From the cell containing the given text, extract its center point as [X, Y] coordinate. 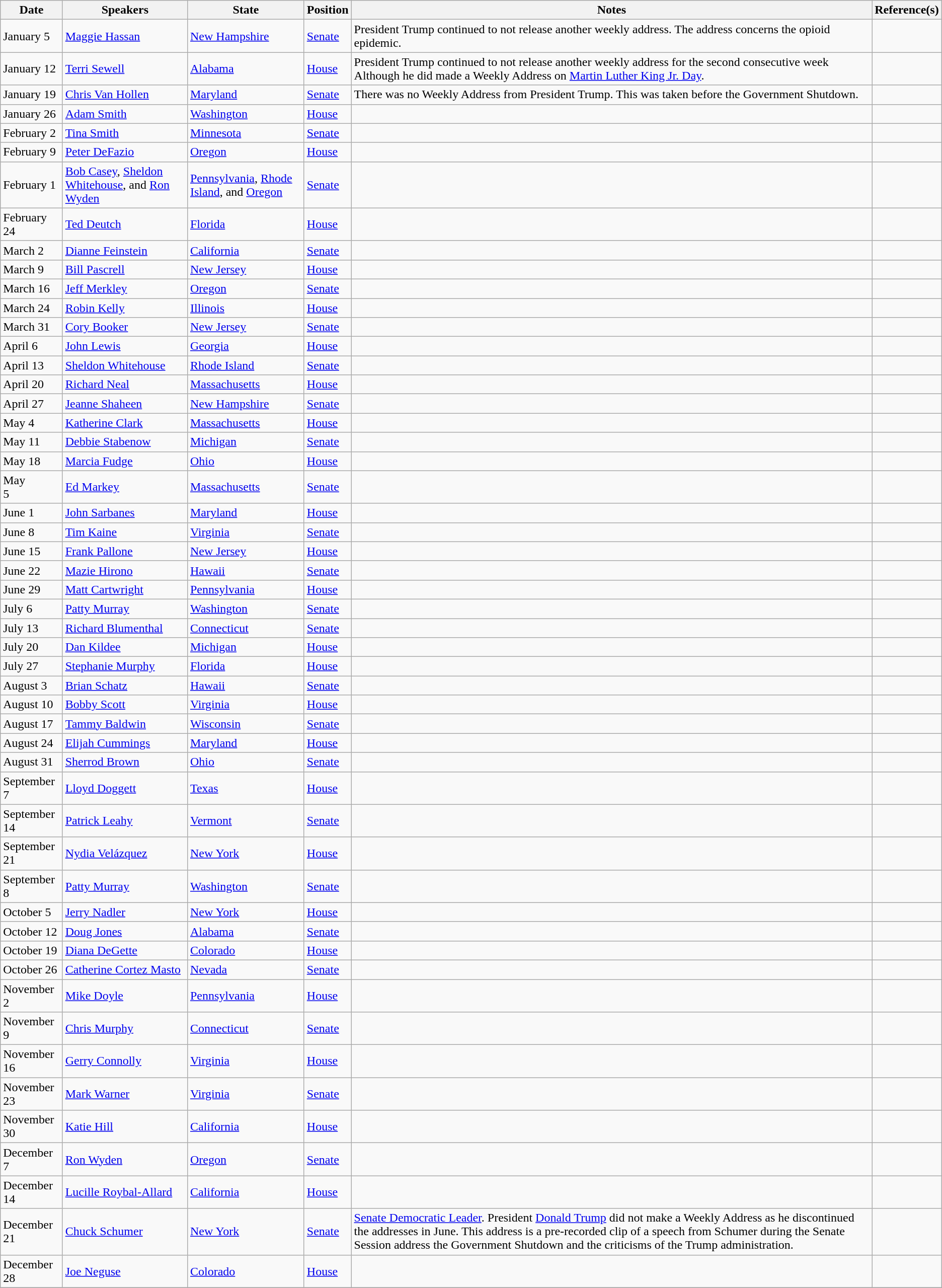
Gerry Connolly [125, 1061]
Doug Jones [125, 931]
Peter DeFazio [125, 152]
June 29 [31, 589]
June 1 [31, 513]
Elijah Cummings [125, 743]
March 2 [31, 250]
March 31 [31, 327]
Jerry Nadler [125, 912]
August 31 [31, 762]
Mark Warner [125, 1094]
Nevada [246, 969]
Bobby Scott [125, 705]
September 21 [31, 854]
Patrick Leahy [125, 820]
Debbie Stabenow [125, 442]
Illinois [246, 308]
Maggie Hassan [125, 36]
September 14 [31, 820]
August 3 [31, 686]
Chris Van Hollen [125, 95]
Catherine Cortez Masto [125, 969]
Matt Cartwright [125, 589]
January 26 [31, 114]
Dan Kildee [125, 647]
October 5 [31, 912]
Lucille Roybal-Allard [125, 1192]
February 2 [31, 133]
April 20 [31, 385]
Cory Booker [125, 327]
February 24 [31, 224]
Chuck Schumer [125, 1232]
Bob Casey, Sheldon Whitehouse, and Ron Wyden [125, 185]
November 16 [31, 1061]
Tina Smith [125, 133]
There was no Weekly Address from President Trump. This was taken before the Government Shutdown. [612, 95]
May 18 [31, 461]
January 5 [31, 36]
July 27 [31, 666]
Reference(s) [907, 10]
Jeff Merkley [125, 288]
October 19 [31, 950]
August 17 [31, 724]
Katie Hill [125, 1126]
Mazie Hirono [125, 570]
President Trump continued to not release another weekly address. The address concerns the opioid epidemic. [612, 36]
Brian Schatz [125, 686]
Frank Pallone [125, 551]
November 30 [31, 1126]
May5 [31, 487]
March 24 [31, 308]
Date [31, 10]
Jeanne Shaheen [125, 404]
Nydia Velázquez [125, 854]
May 11 [31, 442]
Tammy Baldwin [125, 724]
March 16 [31, 288]
November 2 [31, 996]
Lloyd Doggett [125, 788]
Georgia [246, 346]
Marcia Fudge [125, 461]
November 23 [31, 1094]
December 14 [31, 1192]
Wisconsin [246, 724]
December 28 [31, 1271]
March 9 [31, 269]
Sheldon Whitehouse [125, 365]
Position [328, 10]
Stephanie Murphy [125, 666]
John Lewis [125, 346]
July 6 [31, 609]
September 7 [31, 788]
July 13 [31, 628]
Rhode Island [246, 365]
Vermont [246, 820]
October 12 [31, 931]
October 26 [31, 969]
November 9 [31, 1029]
Dianne Feinstein [125, 250]
January 19 [31, 95]
December 7 [31, 1160]
Adam Smith [125, 114]
Sherrod Brown [125, 762]
Richard Neal [125, 385]
Ron Wyden [125, 1160]
State [246, 10]
Diana DeGette [125, 950]
Speakers [125, 10]
Chris Murphy [125, 1029]
July 20 [31, 647]
December 21 [31, 1232]
Minnesota [246, 133]
February 1 [31, 185]
Richard Blumenthal [125, 628]
April 13 [31, 365]
May 4 [31, 423]
August 10 [31, 705]
Terri Sewell [125, 68]
Notes [612, 10]
Bill Pascrell [125, 269]
August 24 [31, 743]
June 8 [31, 532]
February 9 [31, 152]
Katherine Clark [125, 423]
April 27 [31, 404]
Ted Deutch [125, 224]
Joe Neguse [125, 1271]
Robin Kelly [125, 308]
September8 [31, 886]
Mike Doyle [125, 996]
Tim Kaine [125, 532]
Ed Markey [125, 487]
June 22 [31, 570]
January 12 [31, 68]
April 6 [31, 346]
June 15 [31, 551]
Pennsylvania, Rhode Island, and Oregon [246, 185]
Texas [246, 788]
John Sarbanes [125, 513]
